Detect which cell encompasses the target text, then output its (x, y) center coordinate. 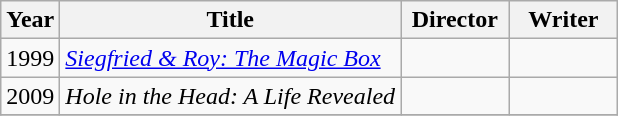
Title (230, 20)
Hole in the Head: A Life Revealed (230, 96)
2009 (30, 96)
Writer (564, 20)
Siegfried & Roy: The Magic Box (230, 58)
Director (456, 20)
Year (30, 20)
1999 (30, 58)
